Scan for the cell matching the given text and deliver its (x, y) coordinate at center. 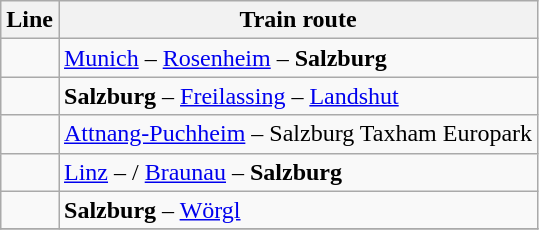
Salzburg – Wörgl (298, 210)
Train route (298, 20)
Line (30, 20)
Munich – Rosenheim – Salzburg (298, 58)
Attnang-Puchheim – Salzburg Taxham Europark (298, 134)
Salzburg – Freilassing – Landshut (298, 96)
Linz – / Braunau – Salzburg (298, 172)
